Pinpoint the cell where the given text exists, returning its (x, y) midpoint coordinate. 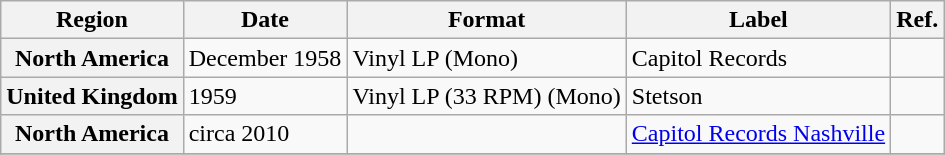
Date (265, 20)
Label (758, 20)
Ref. (918, 20)
circa 2010 (265, 134)
Vinyl LP (33 RPM) (Mono) (486, 96)
December 1958 (265, 58)
Format (486, 20)
Capitol Records Nashville (758, 134)
Vinyl LP (Mono) (486, 58)
1959 (265, 96)
Capitol Records (758, 58)
Stetson (758, 96)
Region (92, 20)
United Kingdom (92, 96)
